Detect which cell encompasses the target text, then output its [X, Y] center coordinate. 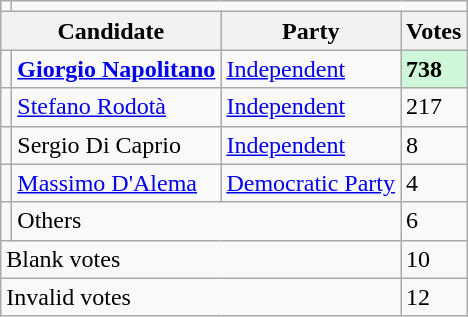
Invalid votes [201, 297]
Party [311, 31]
Sergio Di Caprio [116, 145]
Democratic Party [311, 183]
12 [434, 297]
6 [434, 221]
4 [434, 183]
8 [434, 145]
Blank votes [201, 259]
Votes [434, 31]
217 [434, 107]
Candidate [111, 31]
10 [434, 259]
Others [206, 221]
738 [434, 69]
Massimo D'Alema [116, 183]
Stefano Rodotà [116, 107]
Giorgio Napolitano [116, 69]
